Provide the [X, Y] coordinate of the cell's center where the given text is located.  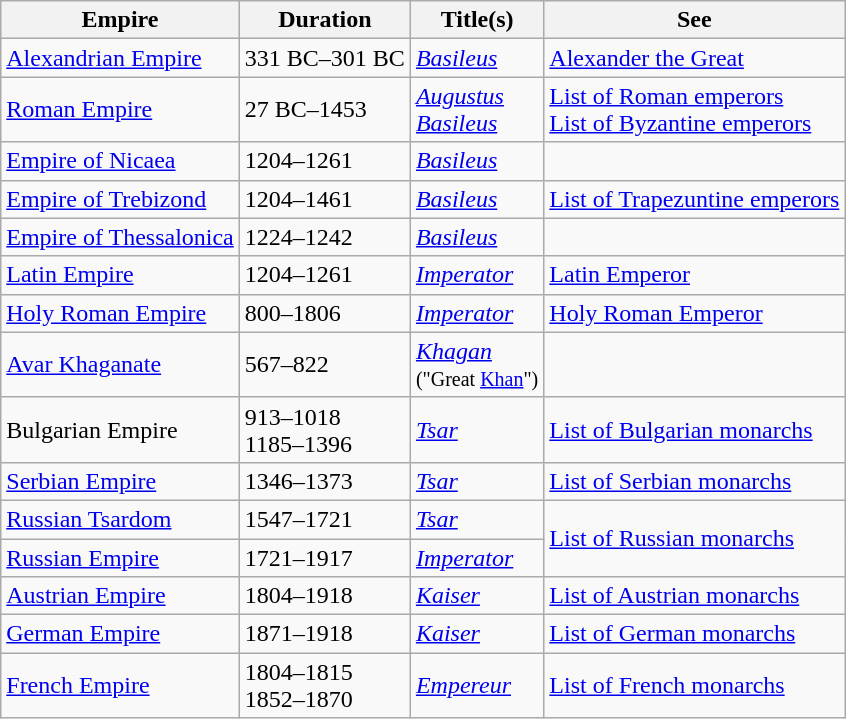
913–10181185–1396 [324, 430]
Empire of Thessalonica [120, 237]
List of Serbian monarchs [694, 481]
1804–1918 [324, 596]
1224–1242 [324, 237]
Bulgarian Empire [120, 430]
German Empire [120, 634]
Alexander the Great [694, 58]
List of Russian monarchs [694, 538]
List of Austrian monarchs [694, 596]
Serbian Empire [120, 481]
Roman Empire [120, 110]
1204–1461 [324, 199]
Russian Tsardom [120, 519]
List of Roman emperorsList of Byzantine emperors [694, 110]
Empire of Nicaea [120, 161]
List of Bulgarian monarchs [694, 430]
Khagan("Great Khan") [476, 364]
Holy Roman Empire [120, 313]
Latin Empire [120, 275]
List of German monarchs [694, 634]
Empire of Trebizond [120, 199]
27 BC–1453 [324, 110]
Avar Khaganate [120, 364]
French Empire [120, 686]
Austrian Empire [120, 596]
Russian Empire [120, 557]
1871–1918 [324, 634]
567–822 [324, 364]
1547–1721 [324, 519]
331 BC–301 BC [324, 58]
Duration [324, 20]
Title(s) [476, 20]
800–1806 [324, 313]
Latin Emperor [694, 275]
List of Trapezuntine emperors [694, 199]
1721–1917 [324, 557]
Alexandrian Empire [120, 58]
1346–1373 [324, 481]
Empire [120, 20]
Empereur [476, 686]
1804–18151852–1870 [324, 686]
Holy Roman Emperor [694, 313]
List of French monarchs [694, 686]
See [694, 20]
AugustusBasileus [476, 110]
